Return (x, y) of the center of cell containing provided text 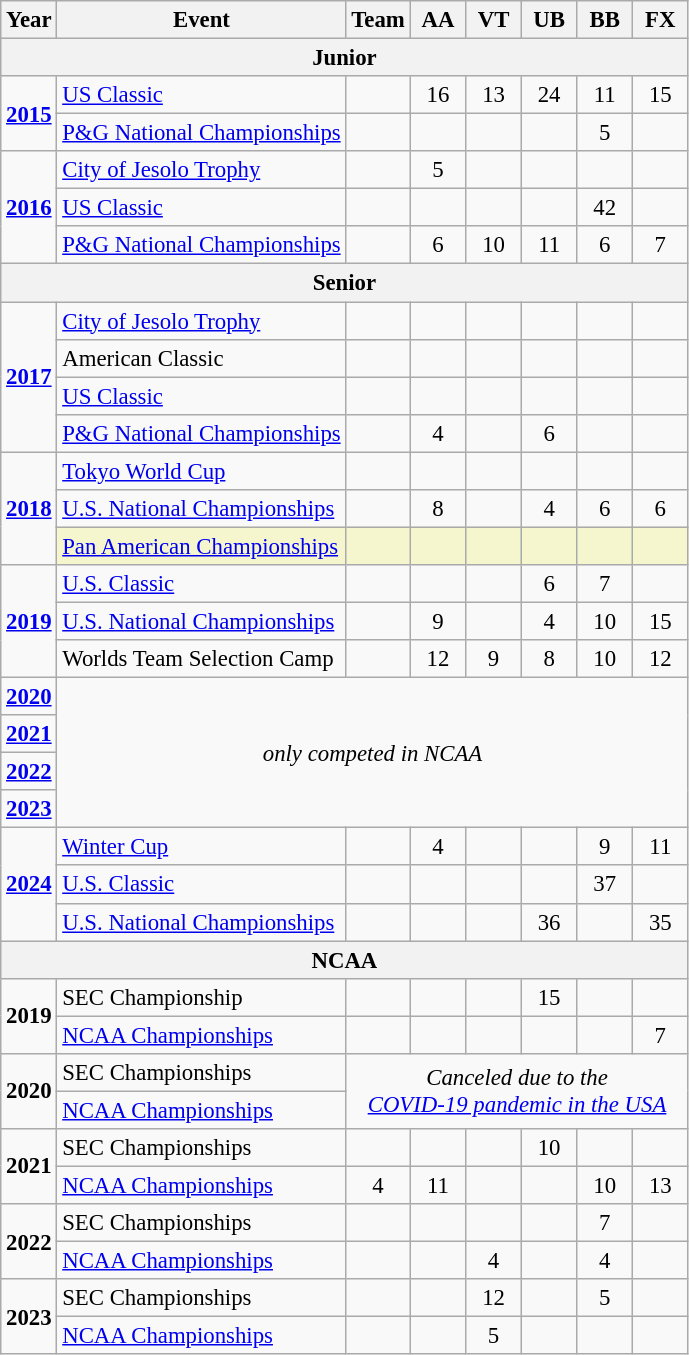
Year (29, 20)
2015 (29, 114)
Tokyo World Cup (202, 471)
only competed in NCAA (372, 753)
Junior (344, 58)
American Classic (202, 358)
NCAA (344, 960)
35 (661, 922)
42 (605, 208)
Canceled due to theCOVID-19 pandemic in the USA (517, 1092)
Event (202, 20)
Senior (344, 283)
UB (549, 20)
2024 (29, 884)
SEC Championship (202, 997)
VT (494, 20)
24 (549, 95)
AA (438, 20)
BB (605, 20)
Winter Cup (202, 847)
Worlds Team Selection Camp (202, 659)
37 (605, 885)
2016 (29, 208)
Pan American Championships (202, 546)
Team (378, 20)
FX (661, 20)
16 (438, 95)
2017 (29, 377)
36 (549, 922)
2018 (29, 508)
